Determine the [x, y] coordinate at the center of the cell enclosing the given text.  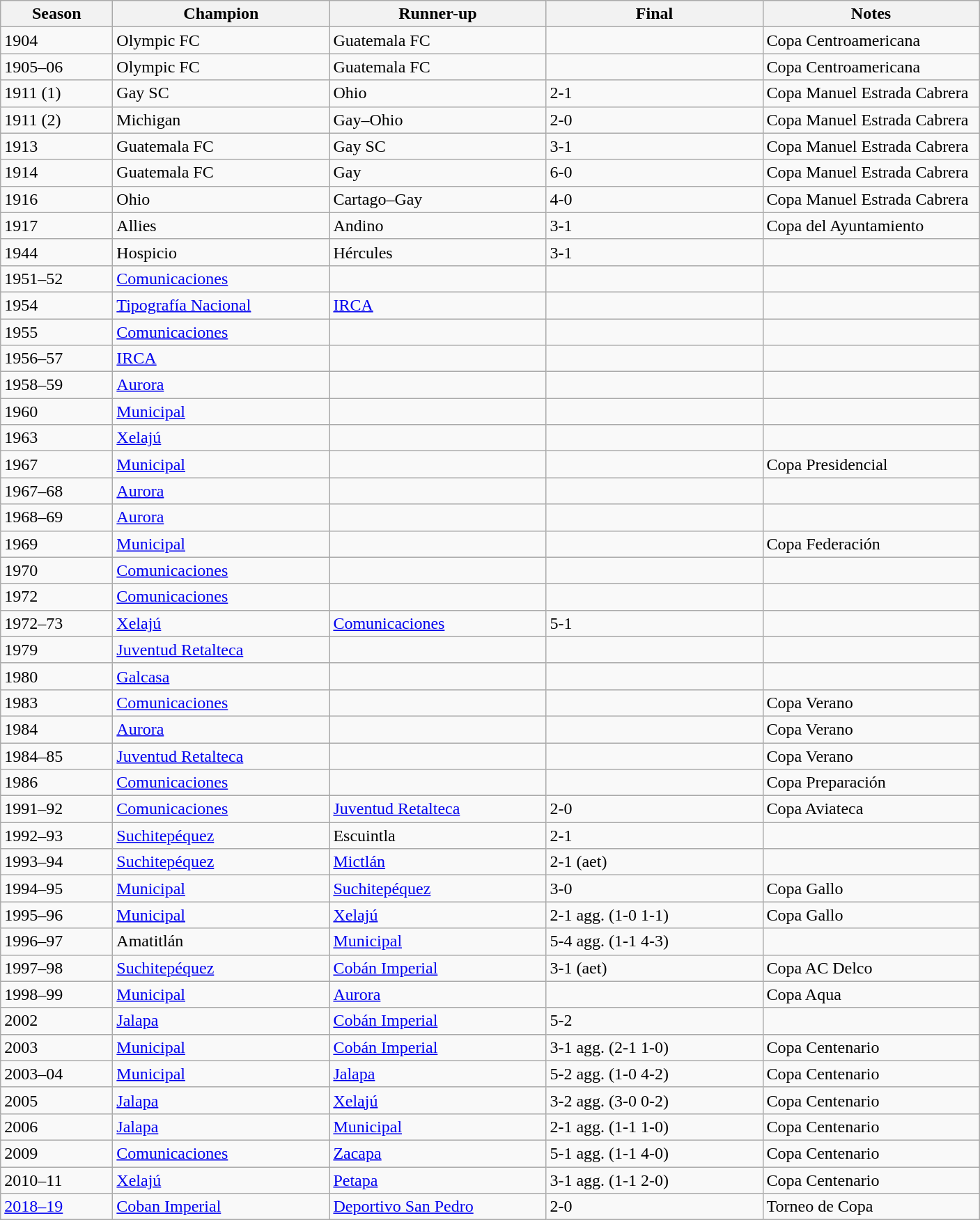
1972 [57, 597]
1986 [57, 783]
1970 [57, 570]
2003 [57, 1047]
1967–68 [57, 491]
1956–57 [57, 359]
1995–96 [57, 915]
5-1 [655, 623]
Coban Imperial [221, 1207]
1992–93 [57, 836]
4-0 [655, 199]
2003–04 [57, 1074]
2002 [57, 1021]
1954 [57, 305]
Copa AC Delco [871, 968]
Deportivo San Pedro [437, 1207]
Andino [437, 226]
1960 [57, 412]
1993–94 [57, 862]
Allies [221, 226]
1984 [57, 729]
Runner-up [437, 14]
1991–92 [57, 809]
1980 [57, 676]
2006 [57, 1127]
1983 [57, 703]
5-2 [655, 1021]
Copa Presidencial [871, 464]
1997–98 [57, 968]
Copa del Ayuntamiento [871, 226]
1905–06 [57, 67]
6-0 [655, 173]
Tipografía Nacional [221, 305]
1969 [57, 544]
Hércules [437, 252]
1955 [57, 332]
1911 (2) [57, 120]
2018–19 [57, 1207]
Copa Aqua [871, 994]
Copa Aviateca [871, 809]
Copa Preparación [871, 783]
Petapa [437, 1180]
Cartago–Gay [437, 199]
1967 [57, 464]
1917 [57, 226]
Season [57, 14]
Zacapa [437, 1153]
1998–99 [57, 994]
Gay–Ohio [437, 120]
1963 [57, 438]
Final [655, 14]
2-1 (aet) [655, 862]
1958–59 [57, 385]
Notes [871, 14]
1984–85 [57, 756]
5-1 agg. (1-1 4-0) [655, 1153]
2009 [57, 1153]
1968–69 [57, 517]
1994–95 [57, 889]
5-4 agg. (1-1 4-3) [655, 941]
1972–73 [57, 623]
1904 [57, 40]
Champion [221, 14]
Mictlán [437, 862]
2010–11 [57, 1180]
Torneo de Copa [871, 1207]
3-0 [655, 889]
2-1 agg. (1-1 1-0) [655, 1127]
3-1 (aet) [655, 968]
1916 [57, 199]
3-2 agg. (3-0 0-2) [655, 1100]
1951–52 [57, 279]
Hospicio [221, 252]
Galcasa [221, 676]
1911 (1) [57, 93]
Gay [437, 173]
3-1 agg. (1-1 2-0) [655, 1180]
1979 [57, 650]
Amatitlán [221, 941]
2005 [57, 1100]
1996–97 [57, 941]
2-1 agg. (1-0 1-1) [655, 915]
Michigan [221, 120]
1914 [57, 173]
Copa Federación [871, 544]
Escuintla [437, 836]
1944 [57, 252]
3-1 agg. (2-1 1-0) [655, 1047]
5-2 agg. (1-0 4-2) [655, 1074]
1913 [57, 146]
